Find where the given text appears and provide that cell's center as [x, y] coordinate. 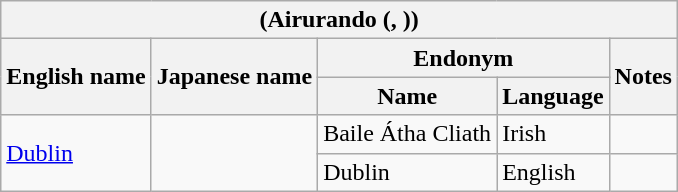
English [553, 172]
Japanese name [234, 77]
Irish [553, 134]
Endonym [464, 58]
English name [76, 77]
Baile Átha Cliath [408, 134]
Name [408, 96]
Language [553, 96]
(Airurando (, )) [340, 20]
Notes [643, 77]
